Output the [X, Y] coordinate of the center of the cell containing the given text.  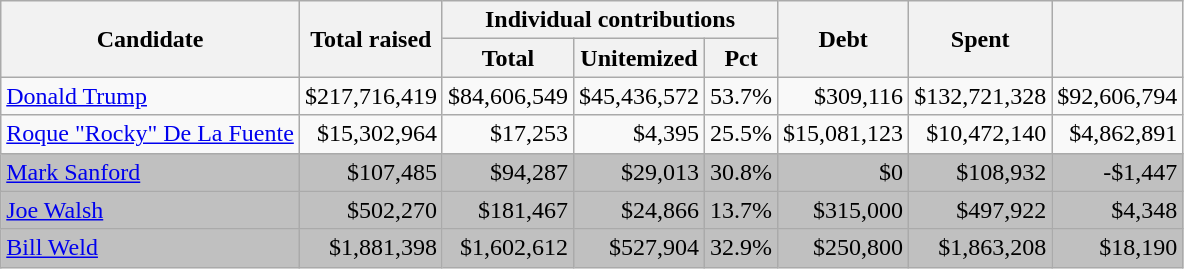
$15,302,964 [370, 134]
Roque "Rocky" De La Fuente [150, 134]
13.7% [742, 210]
$315,000 [844, 210]
$132,721,328 [980, 96]
$92,606,794 [1118, 96]
$29,013 [638, 172]
Total raised [370, 39]
Mark Sanford [150, 172]
32.9% [742, 248]
25.5% [742, 134]
$1,602,612 [508, 248]
$4,395 [638, 134]
-$1,447 [1118, 172]
Pct [742, 58]
$250,800 [844, 248]
$108,932 [980, 172]
$107,485 [370, 172]
Total [508, 58]
$181,467 [508, 210]
$24,866 [638, 210]
Bill Weld [150, 248]
30.8% [742, 172]
Unitemized [638, 58]
Donald Trump [150, 96]
$497,922 [980, 210]
$94,287 [508, 172]
$309,116 [844, 96]
$84,606,549 [508, 96]
$18,190 [1118, 248]
$0 [844, 172]
Debt [844, 39]
$10,472,140 [980, 134]
$45,436,572 [638, 96]
$1,863,208 [980, 248]
Individual contributions [610, 20]
$502,270 [370, 210]
$15,081,123 [844, 134]
$217,716,419 [370, 96]
Joe Walsh [150, 210]
$527,904 [638, 248]
Candidate [150, 39]
53.7% [742, 96]
Spent [980, 39]
$4,348 [1118, 210]
$1,881,398 [370, 248]
$4,862,891 [1118, 134]
$17,253 [508, 134]
